Return [X, Y] of the center of cell containing provided text 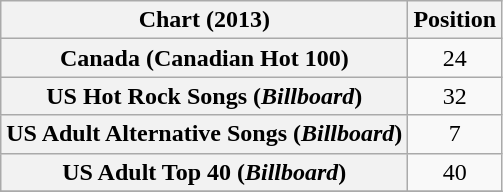
US Hot Rock Songs (Billboard) [204, 96]
32 [455, 96]
40 [455, 172]
Canada (Canadian Hot 100) [204, 58]
7 [455, 134]
Position [455, 20]
US Adult Top 40 (Billboard) [204, 172]
US Adult Alternative Songs (Billboard) [204, 134]
Chart (2013) [204, 20]
24 [455, 58]
